Find where the given text appears and provide that cell's center as [X, Y] coordinate. 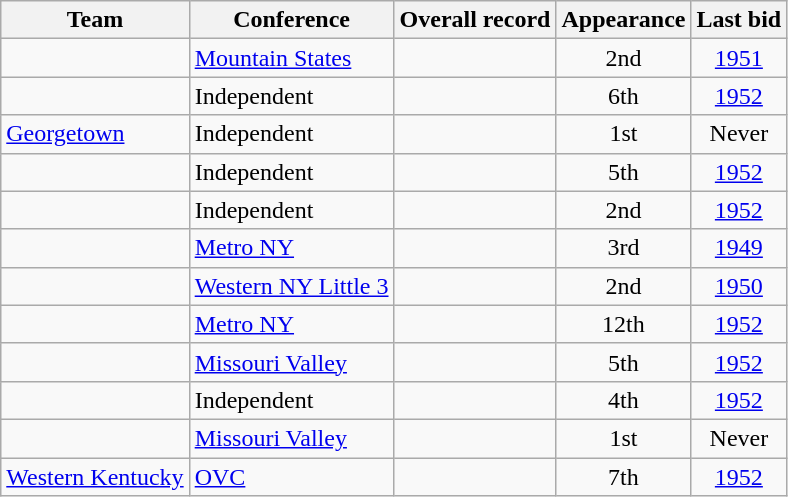
4th [624, 400]
Overall record [475, 20]
1950 [739, 286]
Conference [292, 20]
Western Kentucky [95, 477]
Georgetown [95, 134]
Mountain States [292, 58]
1951 [739, 58]
Last bid [739, 20]
3rd [624, 248]
7th [624, 477]
12th [624, 324]
Appearance [624, 20]
1949 [739, 248]
6th [624, 96]
Team [95, 20]
OVC [292, 477]
Western NY Little 3 [292, 286]
